For the text-containing cell, return its midpoint in (X, Y) coordinate format. 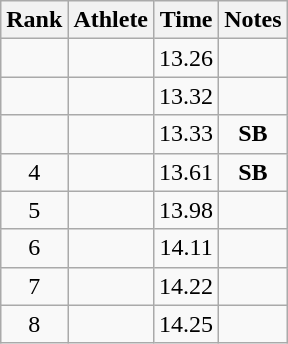
Rank (34, 20)
13.33 (186, 134)
Notes (253, 20)
5 (34, 210)
14.25 (186, 324)
Time (186, 20)
13.98 (186, 210)
8 (34, 324)
14.11 (186, 248)
13.61 (186, 172)
13.32 (186, 96)
Athlete (111, 20)
6 (34, 248)
13.26 (186, 58)
4 (34, 172)
7 (34, 286)
14.22 (186, 286)
